From the cell containing the given text, extract its center point as (X, Y) coordinate. 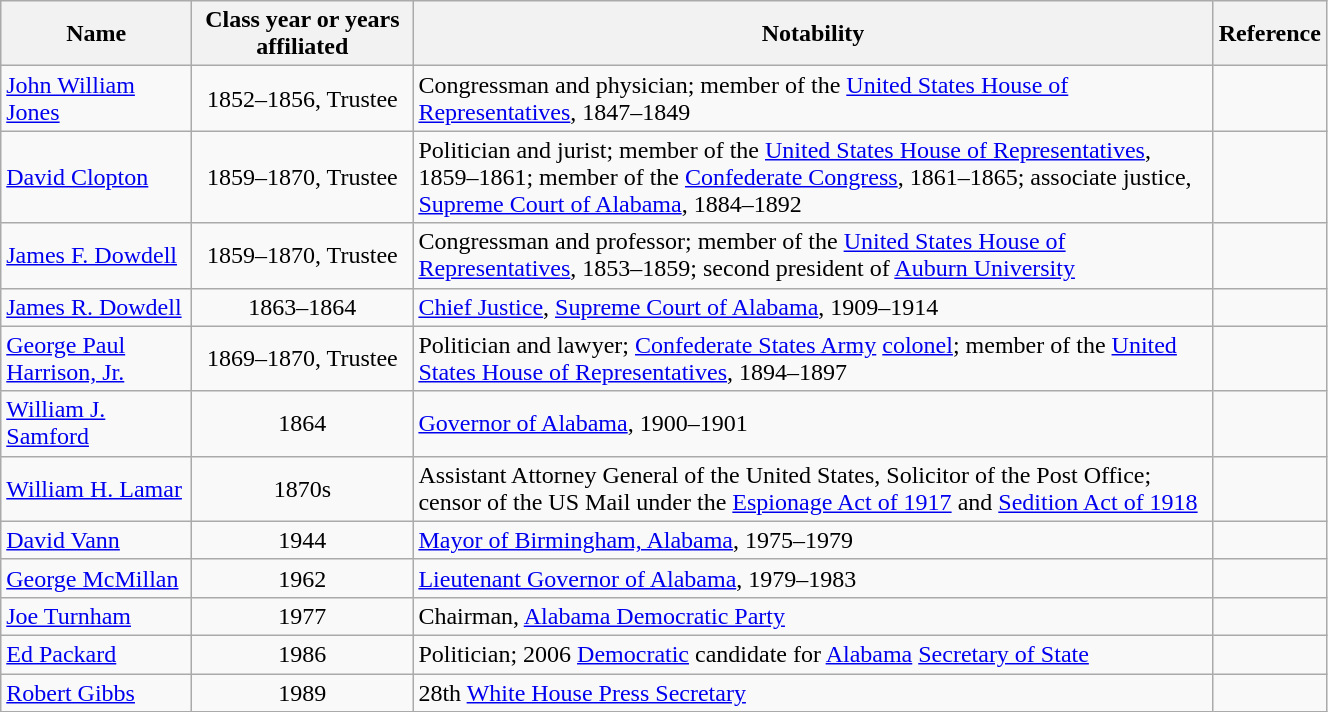
1986 (302, 654)
John William Jones (96, 98)
1863–1864 (302, 307)
Joe Turnham (96, 616)
William H. Lamar (96, 488)
Lieutenant Governor of Alabama, 1979–1983 (813, 578)
Congressman and physician; member of the United States House of Representatives, 1847–1849 (813, 98)
Congressman and professor; member of the United States House of Representatives, 1853–1859; second president of Auburn University (813, 256)
1870s (302, 488)
1852–1856, Trustee (302, 98)
Name (96, 34)
Ed Packard (96, 654)
Reference (1270, 34)
Politician; 2006 Democratic candidate for Alabama Secretary of State (813, 654)
Chief Justice, Supreme Court of Alabama, 1909–1914 (813, 307)
1962 (302, 578)
James F. Dowdell (96, 256)
Politician and lawyer; Confederate States Army colonel; member of the United States House of Representatives, 1894–1897 (813, 358)
Class year or years affiliated (302, 34)
1989 (302, 693)
George Paul Harrison, Jr. (96, 358)
Robert Gibbs (96, 693)
1869–1870, Trustee (302, 358)
1944 (302, 540)
George McMillan (96, 578)
1864 (302, 424)
Mayor of Birmingham, Alabama, 1975–1979 (813, 540)
David Clopton (96, 177)
1977 (302, 616)
Governor of Alabama, 1900–1901 (813, 424)
James R. Dowdell (96, 307)
David Vann (96, 540)
Chairman, Alabama Democratic Party (813, 616)
Notability (813, 34)
28th White House Press Secretary (813, 693)
William J. Samford (96, 424)
